Provide the [x, y] coordinate of the cell's center where the given text is located.  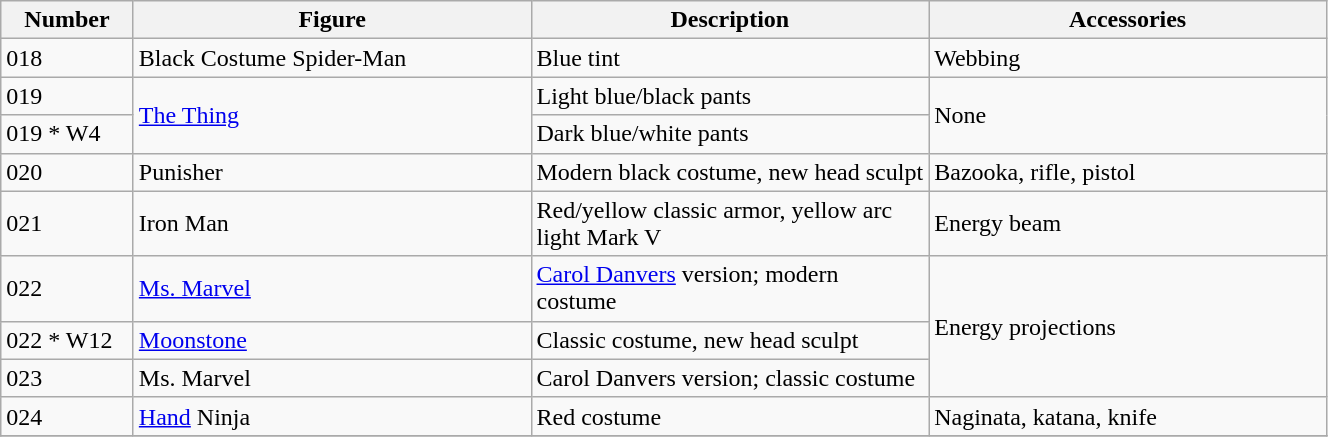
Red costume [730, 416]
Number [68, 20]
Modern black costume, new head sculpt [730, 172]
Naginata, katana, knife [1128, 416]
Webbing [1128, 58]
023 [68, 378]
Carol Danvers version; modern costume [730, 288]
Bazooka, rifle, pistol [1128, 172]
Energy beam [1128, 224]
018 [68, 58]
None [1128, 115]
Punisher [332, 172]
Description [730, 20]
019 [68, 96]
Accessories [1128, 20]
Red/yellow classic armor, yellow arc light Mark V [730, 224]
Carol Danvers version; classic costume [730, 378]
Moonstone [332, 340]
Blue tint [730, 58]
Classic costume, new head sculpt [730, 340]
021 [68, 224]
Dark blue/white pants [730, 134]
Figure [332, 20]
Hand Ninja [332, 416]
020 [68, 172]
Iron Man [332, 224]
022 * W12 [68, 340]
Black Costume Spider-Man [332, 58]
024 [68, 416]
The Thing [332, 115]
Energy projections [1128, 326]
022 [68, 288]
019 * W4 [68, 134]
Light blue/black pants [730, 96]
